Provide the (x, y) coordinate of the cell's center where the given text is located.  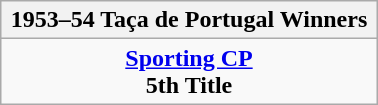
Sporting CP5th Title (189, 72)
1953–54 Taça de Portugal Winners (189, 20)
